Scan for the cell matching the given text and deliver its [x, y] coordinate at center. 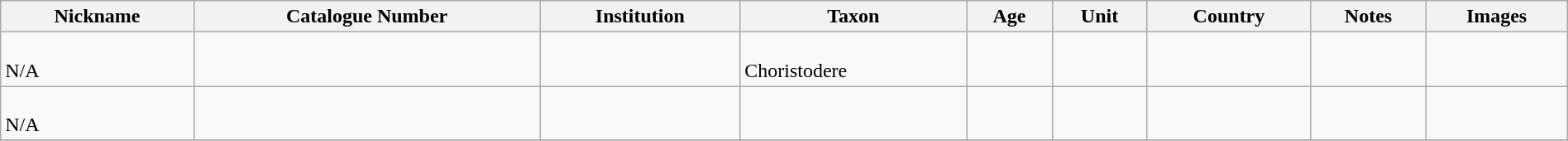
Age [1010, 17]
Choristodere [853, 60]
Country [1229, 17]
Images [1497, 17]
Catalogue Number [367, 17]
Nickname [98, 17]
Institution [640, 17]
Taxon [853, 17]
Notes [1368, 17]
Unit [1099, 17]
